For the text-containing cell, return its midpoint in (X, Y) coordinate format. 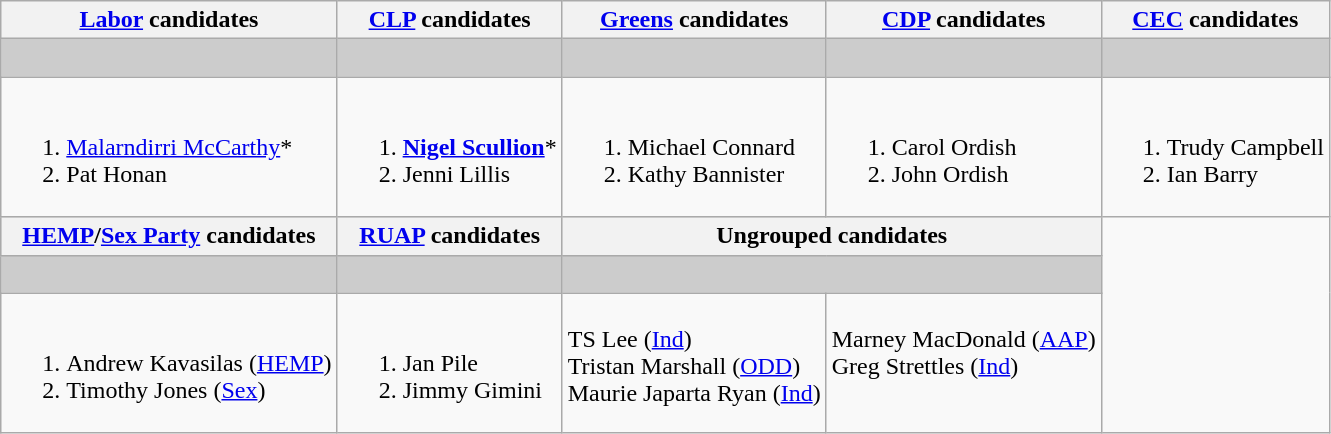
Labor candidates (169, 20)
Greens candidates (694, 20)
RUAP candidates (450, 236)
HEMP/Sex Party candidates (169, 236)
TS Lee (Ind) Tristan Marshall (ODD) Maurie Japarta Ryan (Ind) (694, 363)
Malarndirri McCarthy*Pat Honan (169, 147)
CEC candidates (1215, 20)
CLP candidates (450, 20)
Trudy CampbellIan Barry (1215, 147)
Jan PileJimmy Gimini (450, 363)
Carol OrdishJohn Ordish (964, 147)
Andrew Kavasilas (HEMP)Timothy Jones (Sex) (169, 363)
CDP candidates (964, 20)
Nigel Scullion*Jenni Lillis (450, 147)
Ungrouped candidates (832, 236)
Michael ConnardKathy Bannister (694, 147)
Marney MacDonald (AAP) Greg Strettles (Ind) (964, 363)
